Return the (X, Y) coordinate for the center point of the cell that contains the specified text.  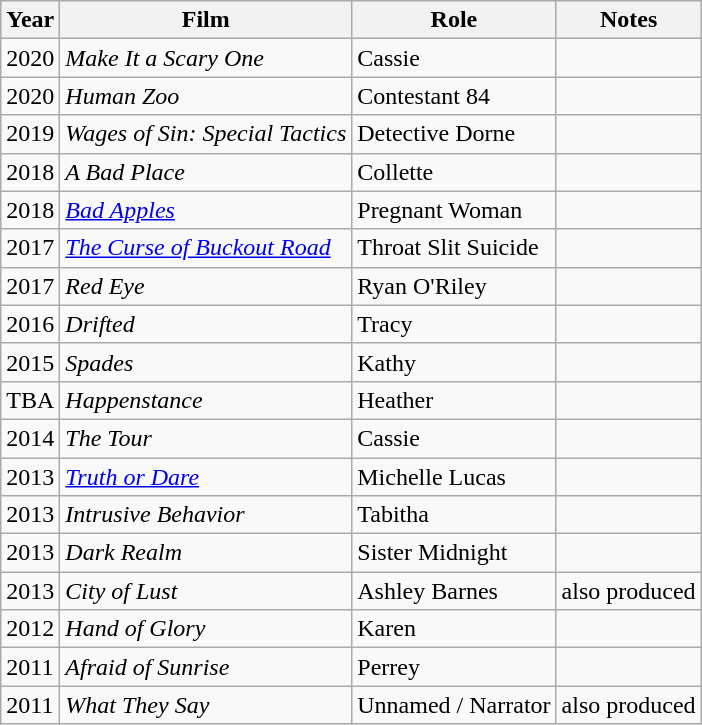
Year (30, 20)
2015 (30, 362)
Drifted (206, 324)
Happenstance (206, 400)
Dark Realm (206, 553)
Contestant 84 (454, 96)
2012 (30, 629)
Sister Midnight (454, 553)
Throat Slit Suicide (454, 248)
Make It a Scary One (206, 58)
The Tour (206, 438)
Human Zoo (206, 96)
Perrey (454, 667)
Pregnant Woman (454, 210)
Spades (206, 362)
Heather (454, 400)
Unnamed / Narrator (454, 705)
Role (454, 20)
Afraid of Sunrise (206, 667)
The Curse of Buckout Road (206, 248)
Tracy (454, 324)
Michelle Lucas (454, 477)
Kathy (454, 362)
Red Eye (206, 286)
Ryan O'Riley (454, 286)
A Bad Place (206, 172)
Intrusive Behavior (206, 515)
Tabitha (454, 515)
Bad Apples (206, 210)
Film (206, 20)
Hand of Glory (206, 629)
Truth or Dare (206, 477)
Notes (628, 20)
2014 (30, 438)
2019 (30, 134)
Collette (454, 172)
Ashley Barnes (454, 591)
Wages of Sin: Special Tactics (206, 134)
TBA (30, 400)
What They Say (206, 705)
Detective Dorne (454, 134)
Karen (454, 629)
City of Lust (206, 591)
2016 (30, 324)
